Scan for the cell matching the given text and deliver its [X, Y] coordinate at center. 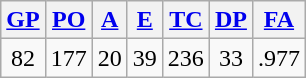
39 [144, 58]
A [110, 20]
FA [278, 20]
TC [186, 20]
236 [186, 58]
GP [23, 20]
33 [230, 58]
.977 [278, 58]
PO [68, 20]
E [144, 20]
20 [110, 58]
82 [23, 58]
DP [230, 20]
177 [68, 58]
